Identify which cell holds the provided text, then report its (x, y) central coordinate. 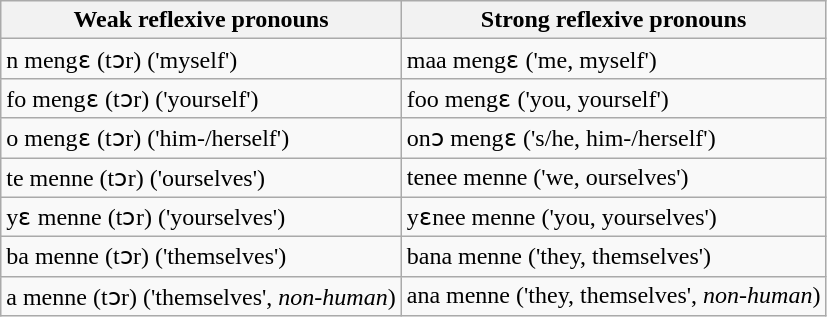
Strong reflexive pronouns (614, 20)
ba menne (tɔr) ('themselves') (201, 257)
o mengɛ (tɔr) ('him-/herself') (201, 138)
bana menne ('they, themselves') (614, 257)
ana menne ('they, themselves', non-human) (614, 296)
onɔ mengɛ ('s/he, him-/herself') (614, 138)
te menne (tɔr) ('ourselves') (201, 178)
a menne (tɔr) ('themselves', non-human) (201, 296)
tenee menne ('we, ourselves') (614, 178)
foo mengɛ ('you, yourself') (614, 98)
fo mengɛ (tɔr) ('yourself') (201, 98)
n mengɛ (tɔr) ('myself') (201, 59)
maa mengɛ ('me, myself') (614, 59)
yɛnee menne ('you, yourselves') (614, 217)
yɛ menne (tɔr) ('yourselves') (201, 217)
Weak reflexive pronouns (201, 20)
